Identify which cell holds the provided text, then report its [X, Y] central coordinate. 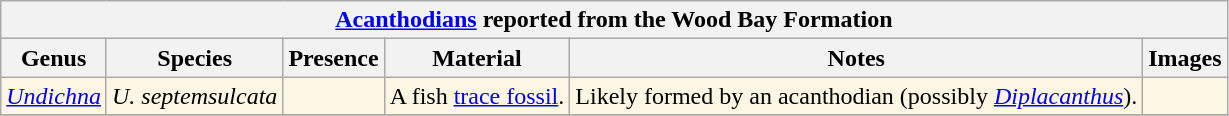
Acanthodians reported from the Wood Bay Formation [614, 20]
Material [477, 58]
A fish trace fossil. [477, 96]
Notes [856, 58]
Undichna [54, 96]
U. septemsulcata [194, 96]
Images [1185, 58]
Species [194, 58]
Genus [54, 58]
Presence [334, 58]
Likely formed by an acanthodian (possibly Diplacanthus). [856, 96]
